Identify which cell holds the provided text, then report its [x, y] central coordinate. 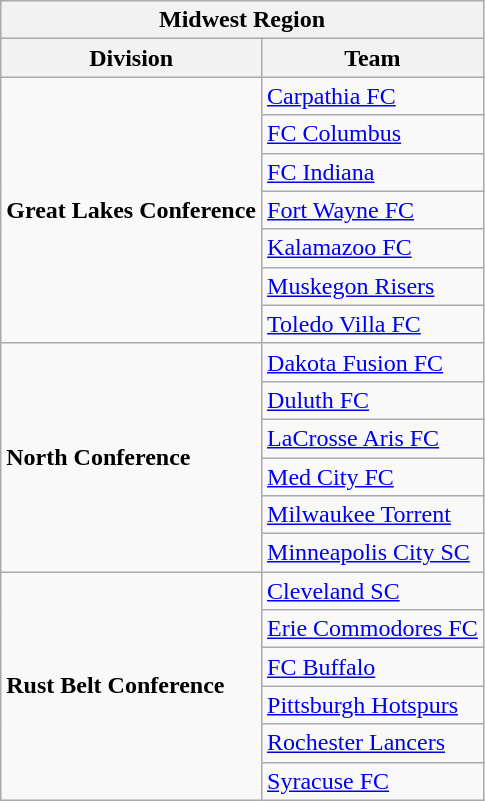
Cleveland SC [373, 591]
Syracuse FC [373, 781]
Med City FC [373, 477]
North Conference [132, 457]
Muskegon Risers [373, 286]
Rust Belt Conference [132, 686]
Pittsburgh Hotspurs [373, 705]
Fort Wayne FC [373, 210]
Erie Commodores FC [373, 629]
Milwaukee Torrent [373, 515]
Minneapolis City SC [373, 553]
FC Indiana [373, 172]
Dakota Fusion FC [373, 362]
LaCrosse Aris FC [373, 438]
Toledo Villa FC [373, 324]
FC Buffalo [373, 667]
Great Lakes Conference [132, 210]
Duluth FC [373, 400]
Carpathia FC [373, 96]
Team [373, 58]
Midwest Region [242, 20]
Division [132, 58]
Kalamazoo FC [373, 248]
FC Columbus [373, 134]
Rochester Lancers [373, 743]
